Scan for the cell matching the given text and deliver its [x, y] coordinate at center. 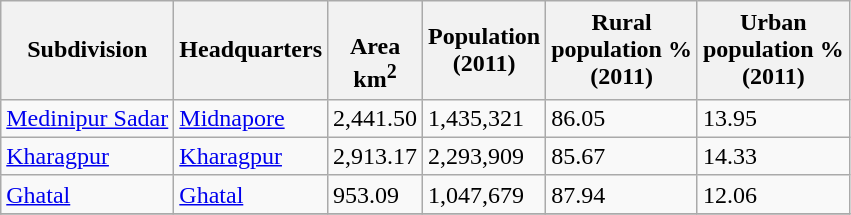
953.09 [376, 194]
13.95 [773, 118]
2,441.50 [376, 118]
1,435,321 [484, 118]
86.05 [622, 118]
85.67 [622, 156]
Headquarters [251, 50]
Ruralpopulation %(2011) [622, 50]
2,293,909 [484, 156]
87.94 [622, 194]
Subdivision [88, 50]
Medinipur Sadar [88, 118]
Population(2011) [484, 50]
1,047,679 [484, 194]
Midnapore [251, 118]
2,913.17 [376, 156]
Areakm2 [376, 50]
14.33 [773, 156]
Urban population % (2011) [773, 50]
12.06 [773, 194]
